Output the [x, y] coordinate of the center of the cell containing the given text.  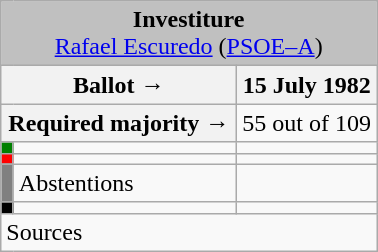
Abstentions [125, 183]
55 out of 109 [307, 123]
Ballot → [119, 85]
15 July 1982 [307, 85]
Sources [189, 232]
InvestitureRafael Escuredo (PSOE–A) [189, 34]
Required majority → [119, 123]
